Search for the cell housing the specified text and yield its (X, Y) center coordinate. 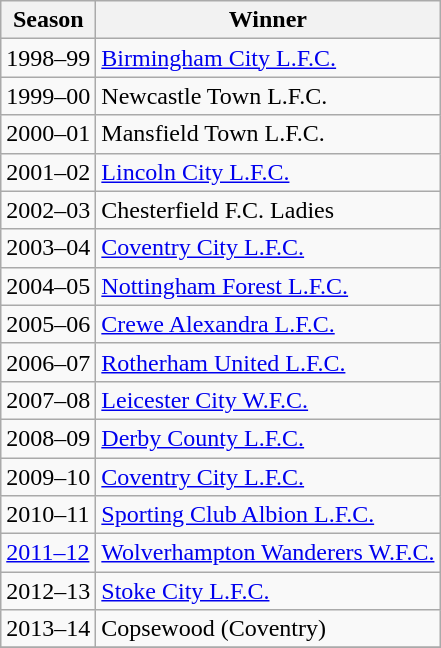
1999–00 (48, 96)
Winner (268, 20)
Chesterfield F.C. Ladies (268, 210)
2000–01 (48, 134)
2013–14 (48, 629)
Rotherham United L.F.C. (268, 362)
2002–03 (48, 210)
2009–10 (48, 477)
Crewe Alexandra L.F.C. (268, 324)
2011–12 (48, 553)
Season (48, 20)
Nottingham Forest L.F.C. (268, 286)
Sporting Club Albion L.F.C. (268, 515)
Lincoln City L.F.C. (268, 172)
Birmingham City L.F.C. (268, 58)
2006–07 (48, 362)
Mansfield Town L.F.C. (268, 134)
2005–06 (48, 324)
Stoke City L.F.C. (268, 591)
2007–08 (48, 400)
Wolverhampton Wanderers W.F.C. (268, 553)
2008–09 (48, 438)
Newcastle Town L.F.C. (268, 96)
2003–04 (48, 248)
Leicester City W.F.C. (268, 400)
Derby County L.F.C. (268, 438)
2012–13 (48, 591)
2001–02 (48, 172)
1998–99 (48, 58)
2010–11 (48, 515)
Copsewood (Coventry) (268, 629)
2004–05 (48, 286)
